Output the (x, y) coordinate of the center of the cell containing the given text.  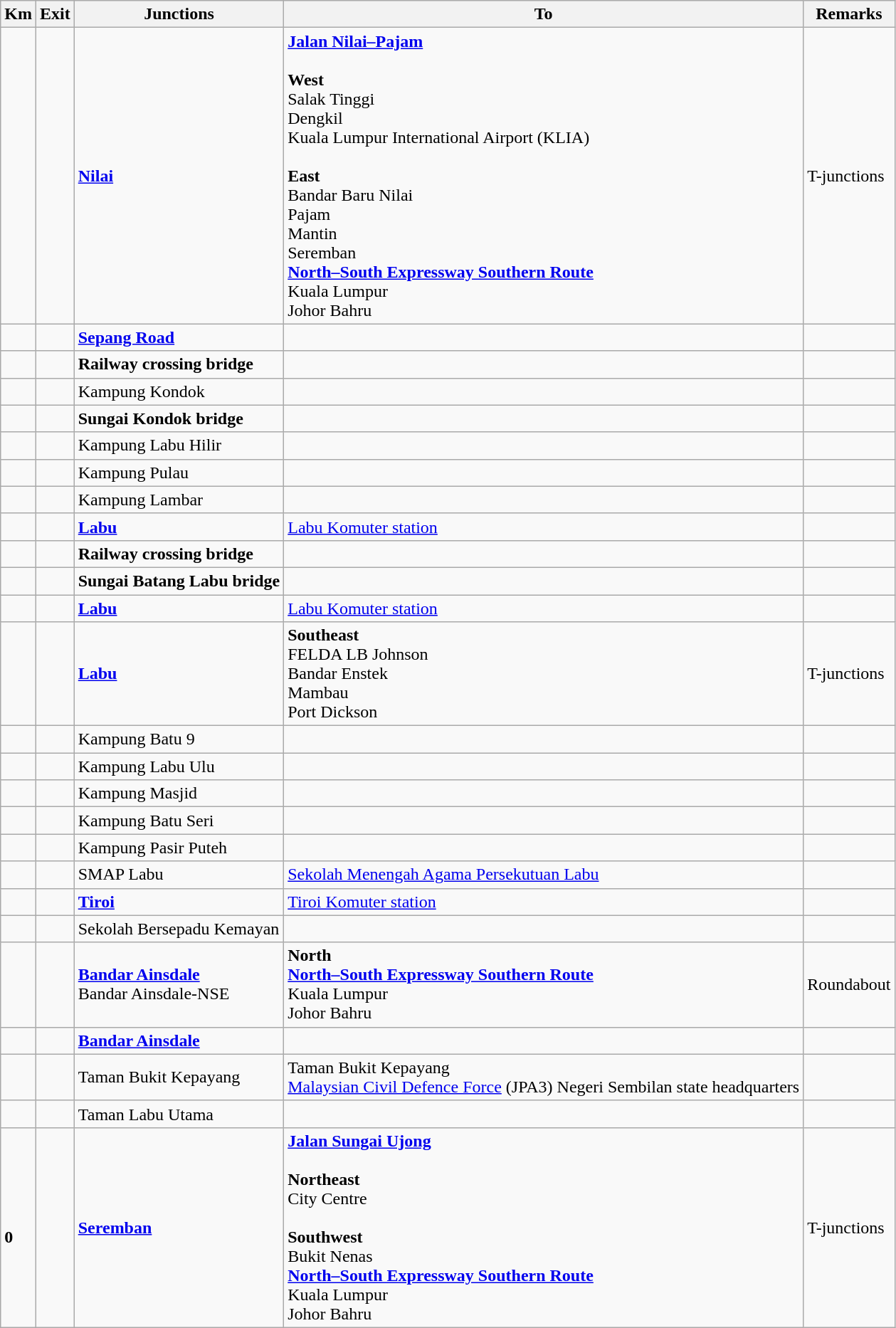
Jalan Sungai UjongNortheast City CentreSouthwest Bukit Nenas North–South Expressway Southern RouteKuala LumpurJohor Bahru (544, 1227)
Tiroi Komuter station (544, 902)
Km (19, 14)
To (544, 14)
Junctions (179, 14)
Sekolah Bersepadu Kemayan (179, 929)
Sekolah Menengah Agama Persekutuan Labu (544, 875)
Exit (55, 14)
Kampung Masjid (179, 794)
Bandar AinsdaleBandar Ainsdale-NSE (179, 985)
Nilai (179, 176)
Kampung Lambar (179, 500)
0 (19, 1227)
Kampung Batu Seri (179, 821)
Seremban (179, 1227)
North North–South Expressway Southern RouteKuala LumpurJohor Bahru (544, 985)
Taman Labu Utama (179, 1114)
Kampung Labu Hilir (179, 446)
Sungai Batang Labu bridge (179, 581)
Sungai Kondok bridge (179, 418)
SMAP Labu (179, 875)
Southeast FELDA LB Johnson Bandar Enstek Mambau Port Dickson (544, 674)
Taman Bukit KepayangMalaysian Civil Defence Force (JPA3) Negeri Sembilan state headquarters (544, 1077)
Bandar Ainsdale (179, 1040)
Tiroi (179, 902)
Kampung Batu 9 (179, 739)
Kampung Pulau (179, 473)
Kampung Labu Ulu (179, 766)
Kampung Pasir Puteh (179, 848)
Kampung Kondok (179, 391)
Roundabout (849, 985)
Remarks (849, 14)
Sepang Road (179, 337)
Taman Bukit Kepayang (179, 1077)
